Return (x, y) of the center of cell containing provided text 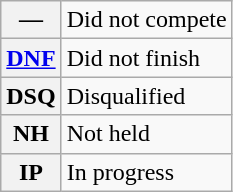
DNF (31, 58)
Not held (146, 134)
NH (31, 134)
In progress (146, 172)
— (31, 20)
Disqualified (146, 96)
DSQ (31, 96)
Did not compete (146, 20)
Did not finish (146, 58)
IP (31, 172)
